Find where the given text appears and provide that cell's center as [X, Y] coordinate. 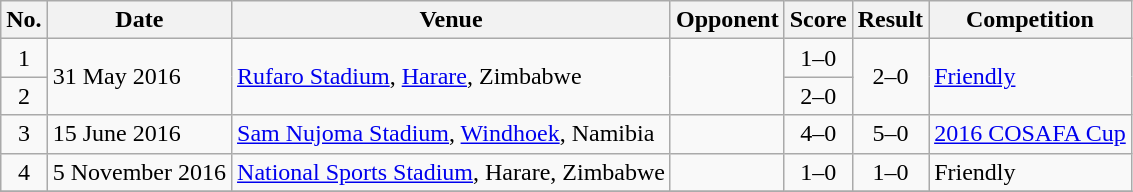
Score [818, 20]
Date [139, 20]
5 November 2016 [139, 172]
National Sports Stadium, Harare, Zimbabwe [452, 172]
Venue [452, 20]
Result [890, 20]
31 May 2016 [139, 77]
Opponent [727, 20]
3 [24, 134]
Competition [1030, 20]
1 [24, 58]
4–0 [818, 134]
5–0 [890, 134]
No. [24, 20]
Sam Nujoma Stadium, Windhoek, Namibia [452, 134]
2 [24, 96]
Rufaro Stadium, Harare, Zimbabwe [452, 77]
4 [24, 172]
15 June 2016 [139, 134]
2016 COSAFA Cup [1030, 134]
